From the cell containing the given text, extract its center point as [x, y] coordinate. 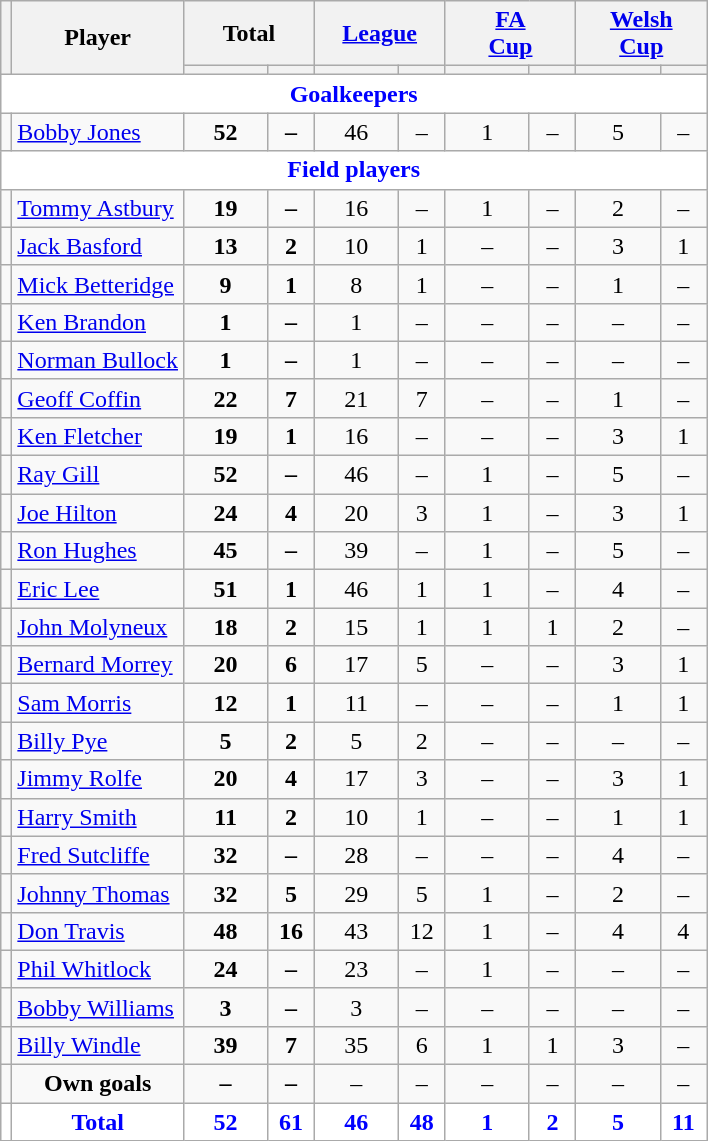
35 [356, 1046]
Phil Whitlock [98, 969]
Don Travis [98, 931]
League [380, 34]
Billy Pye [98, 741]
Field players [354, 170]
9 [226, 284]
61 [292, 1122]
Ron Hughes [98, 551]
Tommy Astbury [98, 208]
Bernard Morrey [98, 665]
Bobby Jones [98, 132]
Jack Basford [98, 246]
Ken Brandon [98, 322]
Ken Fletcher [98, 437]
Player [98, 38]
Jimmy Rolfe [98, 779]
23 [356, 969]
WelshCup [642, 34]
John Molyneux [98, 627]
Eric Lee [98, 589]
Own goals [98, 1084]
Goalkeepers [354, 94]
29 [356, 893]
Norman Bullock [98, 360]
28 [356, 855]
45 [226, 551]
FACup [510, 34]
51 [226, 589]
Johnny Thomas [98, 893]
Bobby Williams [98, 1007]
Ray Gill [98, 475]
13 [226, 246]
8 [356, 284]
Harry Smith [98, 817]
Billy Windle [98, 1046]
Joe Hilton [98, 513]
22 [226, 398]
Fred Sutcliffe [98, 855]
Mick Betteridge [98, 284]
15 [356, 627]
Sam Morris [98, 703]
43 [356, 931]
18 [226, 627]
Geoff Coffin [98, 398]
21 [356, 398]
